Find where the given text appears and provide that cell's center as (x, y) coordinate. 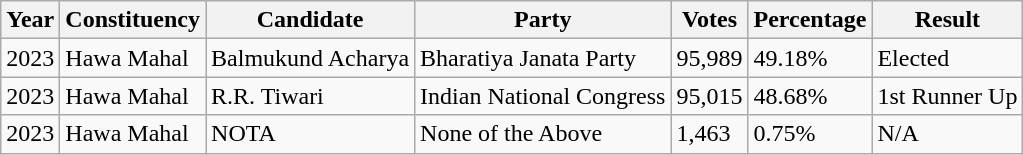
95,989 (710, 58)
Party (543, 20)
1st Runner Up (948, 96)
R.R. Tiwari (310, 96)
Elected (948, 58)
0.75% (810, 134)
None of the Above (543, 134)
Votes (710, 20)
NOTA (310, 134)
1,463 (710, 134)
95,015 (710, 96)
Constituency (133, 20)
Balmukund Acharya (310, 58)
Year (30, 20)
Bharatiya Janata Party (543, 58)
Result (948, 20)
48.68% (810, 96)
Candidate (310, 20)
Percentage (810, 20)
Indian National Congress (543, 96)
N/A (948, 134)
49.18% (810, 58)
